Scan for the cell matching the given text and deliver its [X, Y] coordinate at center. 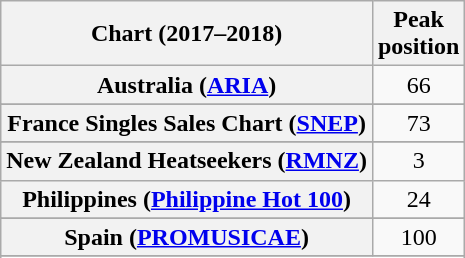
73 [418, 123]
France Singles Sales Chart (SNEP) [187, 123]
Peak position [418, 34]
66 [418, 85]
100 [418, 237]
Philippines (Philippine Hot 100) [187, 199]
3 [418, 161]
24 [418, 199]
Australia (ARIA) [187, 85]
New Zealand Heatseekers (RMNZ) [187, 161]
Spain (PROMUSICAE) [187, 237]
Chart (2017–2018) [187, 34]
